Output the [X, Y] coordinate of the center of the cell containing the given text.  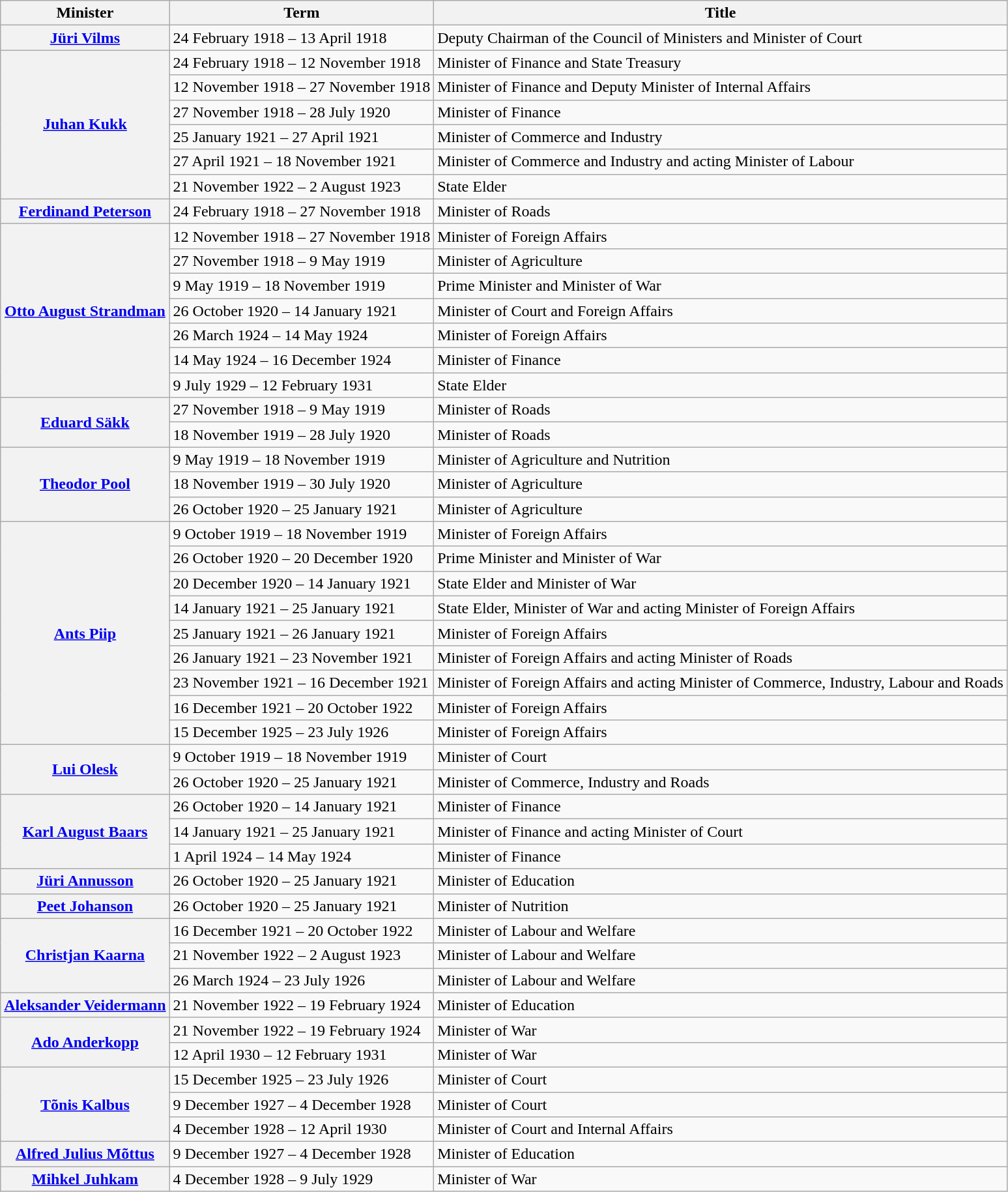
27 November 1918 – 28 July 1920 [302, 112]
Title [721, 13]
Ferdinand Peterson [85, 211]
Lui Olesk [85, 770]
Minister of Court and Internal Affairs [721, 1129]
Minister of Finance and State Treasury [721, 63]
26 January 1921 – 23 November 1921 [302, 658]
4 December 1928 – 12 April 1930 [302, 1129]
Tõnis Kalbus [85, 1104]
14 May 1924 – 16 December 1924 [302, 360]
Minister of Commerce, Industry and Roads [721, 782]
12 April 1930 – 12 February 1931 [302, 1054]
18 November 1919 – 30 July 1920 [302, 484]
Karl August Baars [85, 832]
Minister of Foreign Affairs and acting Minister of Roads [721, 658]
Minister of Court and Foreign Affairs [721, 311]
Alfred Julius Mõttus [85, 1154]
25 January 1921 – 27 April 1921 [302, 137]
4 December 1928 – 9 July 1929 [302, 1179]
Juhan Kukk [85, 124]
Minister [85, 13]
18 November 1919 – 28 July 1920 [302, 435]
State Elder and Minister of War [721, 583]
9 July 1929 – 12 February 1931 [302, 385]
24 February 1918 – 13 April 1918 [302, 38]
23 November 1921 – 16 December 1921 [302, 682]
26 March 1924 – 14 May 1924 [302, 336]
24 February 1918 – 12 November 1918 [302, 63]
26 October 1920 – 20 December 1920 [302, 559]
24 February 1918 – 27 November 1918 [302, 211]
Christjan Kaarna [85, 955]
Minister of Finance and acting Minister of Court [721, 832]
Mihkel Juhkam [85, 1179]
Jüri Vilms [85, 38]
Peet Johanson [85, 906]
20 December 1920 – 14 January 1921 [302, 583]
Theodor Pool [85, 484]
Minister of Foreign Affairs and acting Minister of Commerce, Industry, Labour and Roads [721, 682]
26 March 1924 – 23 July 1926 [302, 980]
Aleksander Veidermann [85, 1005]
27 April 1921 – 18 November 1921 [302, 162]
Term [302, 13]
Minister of Agriculture and Nutrition [721, 459]
Deputy Chairman of the Council of Ministers and Minister of Court [721, 38]
Ado Anderkopp [85, 1042]
Ants Piip [85, 633]
Minister of Finance and Deputy Minister of Internal Affairs [721, 87]
Minister of Commerce and Industry and acting Minister of Labour [721, 162]
Minister of Nutrition [721, 906]
Otto August Strandman [85, 310]
Jüri Annusson [85, 881]
25 January 1921 – 26 January 1921 [302, 633]
1 April 1924 – 14 May 1924 [302, 856]
State Elder, Minister of War and acting Minister of Foreign Affairs [721, 608]
Eduard Säkk [85, 422]
Minister of Commerce and Industry [721, 137]
